Extract the [x, y] coordinate from the center of the cell holding the provided text.  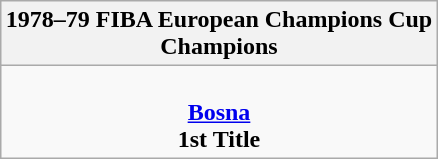
Bosna 1st Title [218, 112]
1978–79 FIBA European Champions CupChampions [218, 34]
